Locate the cell with the specified text and output its (x, y) center coordinate. 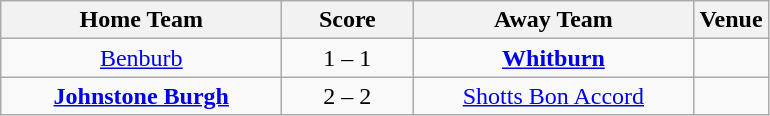
2 – 2 (348, 96)
Score (348, 20)
Away Team (554, 20)
Johnstone Burgh (142, 96)
Shotts Bon Accord (554, 96)
Benburb (142, 58)
Home Team (142, 20)
1 – 1 (348, 58)
Whitburn (554, 58)
Venue (731, 20)
